Determine the [X, Y] coordinate at the center of the cell enclosing the given text.  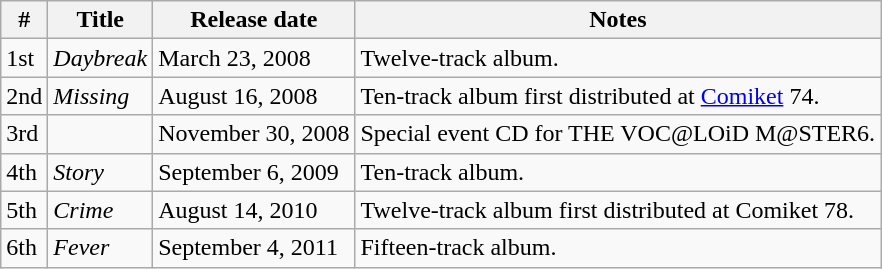
Story [100, 172]
Ten-track album first distributed at Comiket 74. [618, 96]
2nd [24, 96]
6th [24, 248]
Daybreak [100, 58]
Release date [254, 20]
September 6, 2009 [254, 172]
November 30, 2008 [254, 134]
Crime [100, 210]
Twelve-track album. [618, 58]
Missing [100, 96]
1st [24, 58]
March 23, 2008 [254, 58]
5th [24, 210]
August 16, 2008 [254, 96]
Fifteen-track album. [618, 248]
Twelve-track album first distributed at Comiket 78. [618, 210]
September 4, 2011 [254, 248]
Fever [100, 248]
3rd [24, 134]
Notes [618, 20]
4th [24, 172]
Title [100, 20]
August 14, 2010 [254, 210]
# [24, 20]
Ten-track album. [618, 172]
Special event CD for THE VOC@LOiD M@STER6. [618, 134]
